Capture the cell that displays the provided text and extract its [X, Y] central coordinate. 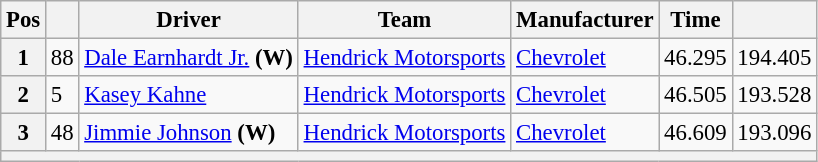
46.295 [696, 58]
194.405 [774, 58]
3 [24, 133]
Jimmie Johnson (W) [188, 133]
88 [62, 58]
48 [62, 133]
Pos [24, 20]
46.609 [696, 133]
5 [62, 95]
2 [24, 95]
Kasey Kahne [188, 95]
193.528 [774, 95]
Time [696, 20]
46.505 [696, 95]
Dale Earnhardt Jr. (W) [188, 58]
193.096 [774, 133]
Driver [188, 20]
Team [404, 20]
Manufacturer [585, 20]
1 [24, 58]
